For the text-containing cell, return its midpoint in [X, Y] coordinate format. 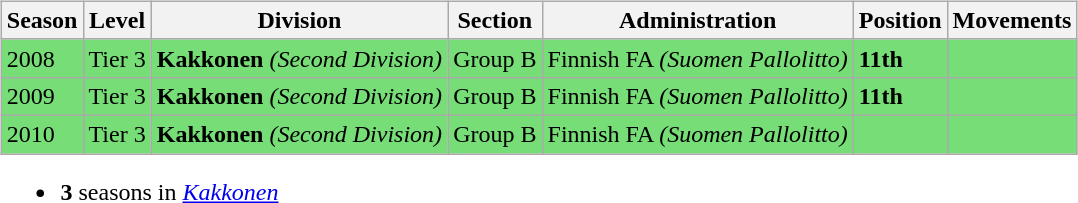
Level [117, 20]
Section [495, 20]
Division [299, 20]
Season [42, 20]
Movements [1012, 20]
2009 [42, 96]
2010 [42, 134]
Administration [698, 20]
2008 [42, 58]
Position [900, 20]
